Determine the [X, Y] coordinate at the center of the cell enclosing the given text.  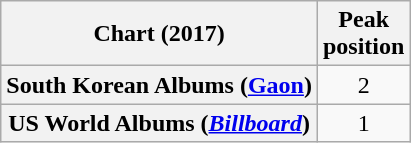
Chart (2017) [160, 34]
Peak position [363, 34]
South Korean Albums (Gaon) [160, 85]
1 [363, 123]
2 [363, 85]
US World Albums (Billboard) [160, 123]
